Provide the (X, Y) coordinate of the cell's center where the given text is located.  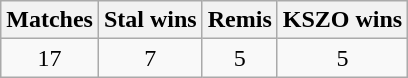
Remis (240, 20)
7 (150, 58)
KSZO wins (342, 20)
17 (50, 58)
Matches (50, 20)
Stal wins (150, 20)
